Output the [X, Y] coordinate of the center of the cell containing the given text.  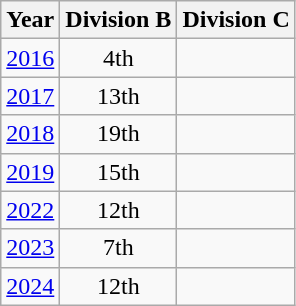
2016 [30, 58]
19th [118, 134]
2019 [30, 172]
2023 [30, 248]
2022 [30, 210]
4th [118, 58]
2018 [30, 134]
15th [118, 172]
13th [118, 96]
Division C [236, 20]
2024 [30, 286]
7th [118, 248]
Division B [118, 20]
2017 [30, 96]
Year [30, 20]
